Return the [X, Y] coordinate for the center point of the cell that contains the specified text.  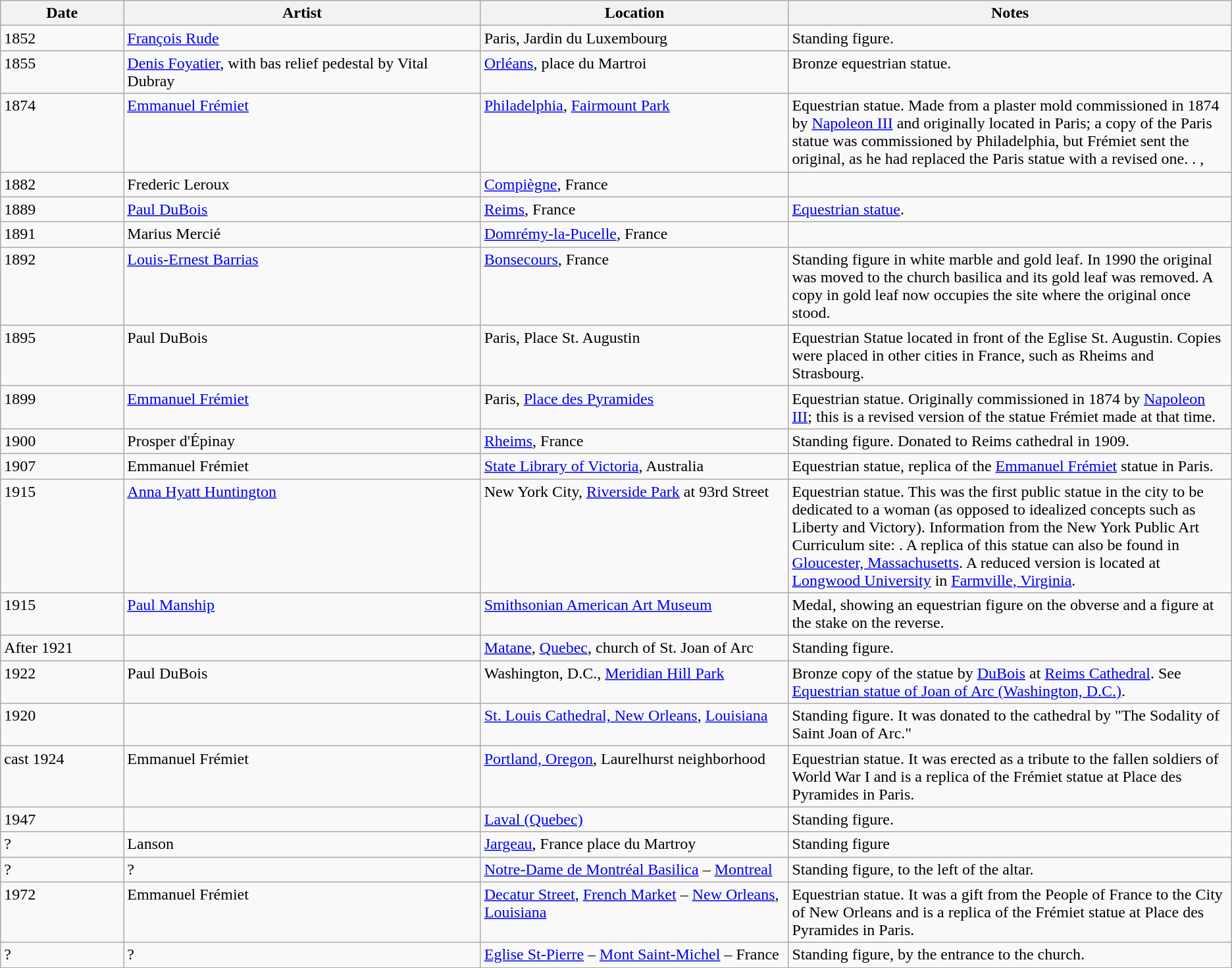
1895 [62, 355]
1874 [62, 133]
1891 [62, 234]
1972 [62, 912]
Equestrian statue, replica of the Emmanuel Frémiet statue in Paris. [1010, 466]
1882 [62, 184]
Date [62, 13]
Domrémy-la-Pucelle, France [634, 234]
Paris, Place des Pyramides [634, 407]
François Rude [302, 38]
Standing figure, by the entrance to the church. [1010, 955]
Marius Mercié [302, 234]
1922 [62, 682]
Standing figure. Donated to Reims cathedral in 1909. [1010, 441]
Standing figure, to the left of the altar. [1010, 869]
Standing figure. It was donated to the cathedral by "The Sodality of Saint Joan of Arc." [1010, 725]
Equestrian statue. [1010, 209]
Bronze equestrian statue. [1010, 72]
Denis Foyatier, with bas relief pedestal by Vital Dubray [302, 72]
Laval (Quebec) [634, 819]
1892 [62, 286]
Paul Manship [302, 615]
cast 1924 [62, 777]
1947 [62, 819]
Orléans, place du Martroi [634, 72]
1852 [62, 38]
Smithsonian American Art Museum [634, 615]
Bronze copy of the statue by DuBois at Reims Cathedral. See Equestrian statue of Joan of Arc (Washington, D.C.). [1010, 682]
1907 [62, 466]
Matane, Quebec, church of St. Joan of Arc [634, 648]
Standing figure [1010, 844]
1889 [62, 209]
Equestrian Statue located in front of the Eglise St. Augustin. Copies were placed in other cities in France, such as Rheims and Strasbourg. [1010, 355]
Notre-Dame de Montréal Basilica – Montreal [634, 869]
Artist [302, 13]
Anna Hyatt Huntington [302, 536]
1900 [62, 441]
Medal, showing an equestrian figure on the obverse and a figure at the stake on the reverse. [1010, 615]
Frederic Leroux [302, 184]
Louis-Ernest Barrias [302, 286]
Paris, Jardin du Luxembourg [634, 38]
Compiègne, France [634, 184]
Decatur Street, French Market – New Orleans, Louisiana [634, 912]
Bonsecours, France [634, 286]
Eglise St-Pierre – Mont Saint-Michel – France [634, 955]
New York City, Riverside Park at 93rd Street [634, 536]
After 1921 [62, 648]
St. Louis Cathedral, New Orleans, Louisiana [634, 725]
Reims, France [634, 209]
Washington, D.C., Meridian Hill Park [634, 682]
Lanson [302, 844]
1855 [62, 72]
Location [634, 13]
Notes [1010, 13]
Paris, Place St. Augustin [634, 355]
Rheims, France [634, 441]
1920 [62, 725]
Prosper d'Épinay [302, 441]
Philadelphia, Fairmount Park [634, 133]
Portland, Oregon, Laurelhurst neighborhood [634, 777]
1899 [62, 407]
State Library of Victoria, Australia [634, 466]
Equestrian statue. Originally commissioned in 1874 by Napoleon III; this is a revised version of the statue Frémiet made at that time. [1010, 407]
Jargeau, France place du Martroy [634, 844]
